Scan for the cell matching the given text and deliver its [x, y] coordinate at center. 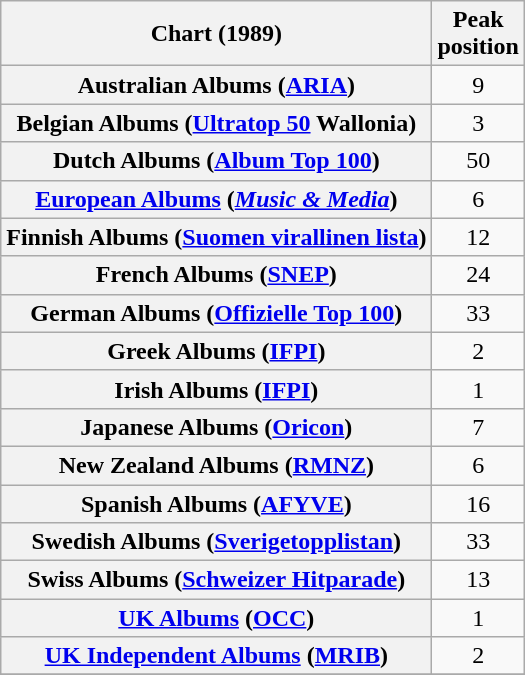
French Albums (SNEP) [216, 275]
24 [478, 275]
New Zealand Albums (RMNZ) [216, 465]
16 [478, 503]
Greek Albums (IFPI) [216, 351]
Swedish Albums (Sverigetopplistan) [216, 542]
Dutch Albums (Album Top 100) [216, 161]
3 [478, 123]
9 [478, 85]
UK Independent Albums (MRIB) [216, 656]
12 [478, 237]
Belgian Albums (Ultratop 50 Wallonia) [216, 123]
Peakposition [478, 34]
Finnish Albums (Suomen virallinen lista) [216, 237]
Australian Albums (ARIA) [216, 85]
Swiss Albums (Schweizer Hitparade) [216, 580]
Spanish Albums (AFYVE) [216, 503]
13 [478, 580]
European Albums (Music & Media) [216, 199]
Japanese Albums (Oricon) [216, 427]
UK Albums (OCC) [216, 618]
7 [478, 427]
German Albums (Offizielle Top 100) [216, 313]
50 [478, 161]
Chart (1989) [216, 34]
Irish Albums (IFPI) [216, 389]
